Provide the (X, Y) coordinate of the cell's center where the given text is located.  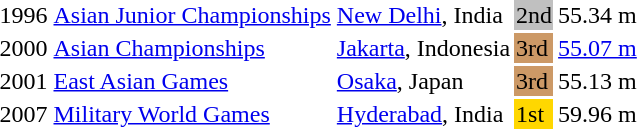
1st (534, 114)
Asian Championships (192, 48)
East Asian Games (192, 81)
Military World Games (192, 114)
2nd (534, 15)
New Delhi, India (423, 15)
Hyderabad, India (423, 114)
Asian Junior Championships (192, 15)
Osaka, Japan (423, 81)
Jakarta, Indonesia (423, 48)
